Determine the [X, Y] coordinate at the center of the cell enclosing the given text.  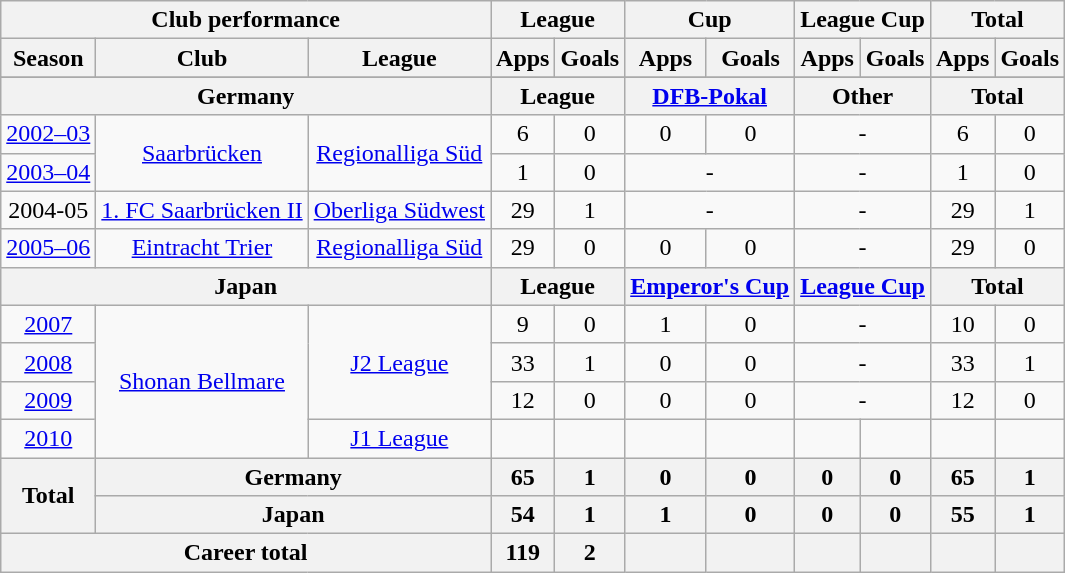
2003–04 [48, 172]
Club [202, 58]
2004-05 [48, 210]
2007 [48, 324]
2009 [48, 400]
2008 [48, 362]
2010 [48, 438]
Eintracht Trier [202, 248]
Career total [246, 553]
9 [523, 324]
Shonan Bellmare [202, 381]
J1 League [399, 438]
J2 League [399, 362]
2002–03 [48, 134]
1. FC Saarbrücken II [202, 210]
Club performance [246, 20]
Other [863, 96]
Emperor's Cup [710, 286]
Season [48, 58]
54 [523, 515]
DFB-Pokal [710, 96]
2 [590, 553]
55 [962, 515]
Cup [710, 20]
119 [523, 553]
Oberliga Südwest [399, 210]
10 [962, 324]
2005–06 [48, 248]
Saarbrücken [202, 153]
